Return the [X, Y] coordinate for the center point of the cell that contains the specified text.  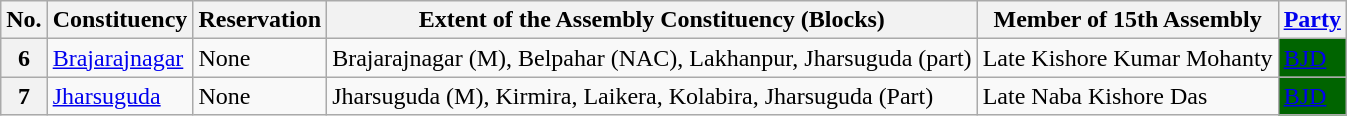
Brajarajnagar (M), Belpahar (NAC), Lakhanpur, Jharsuguda (part) [652, 58]
Constituency [120, 20]
Extent of the Assembly Constituency (Blocks) [652, 20]
No. [24, 20]
Jharsuguda (M), Kirmira, Laikera, Kolabira, Jharsuguda (Part) [652, 96]
6 [24, 58]
Jharsuguda [120, 96]
Late Kishore Kumar Mohanty [1128, 58]
7 [24, 96]
Party [1312, 20]
Member of 15th Assembly [1128, 20]
Brajarajnagar [120, 58]
Reservation [260, 20]
Late Naba Kishore Das [1128, 96]
